Find where the given text appears and provide that cell's center as [X, Y] coordinate. 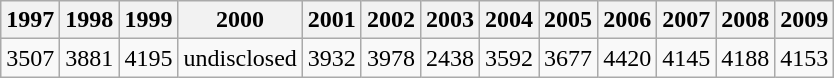
4153 [804, 58]
1997 [30, 20]
3592 [510, 58]
2009 [804, 20]
3507 [30, 58]
1999 [148, 20]
4145 [686, 58]
3932 [332, 58]
undisclosed [240, 58]
2002 [390, 20]
2005 [568, 20]
2004 [510, 20]
2000 [240, 20]
4188 [746, 58]
2003 [450, 20]
4420 [628, 58]
3677 [568, 58]
3978 [390, 58]
2006 [628, 20]
1998 [90, 20]
2438 [450, 58]
4195 [148, 58]
2008 [746, 20]
3881 [90, 58]
2007 [686, 20]
2001 [332, 20]
